Provide the [X, Y] coordinate of the cell's center where the given text is located.  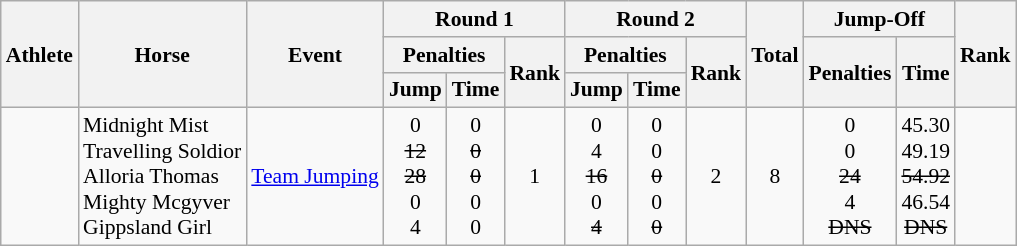
Athlete [40, 54]
Round 1 [474, 19]
0122804 [416, 177]
00244DNS [850, 177]
Event [315, 54]
Round 2 [656, 19]
Jump-Off [879, 19]
Total [774, 54]
Horse [162, 54]
1 [534, 177]
45.3049.1954.9246.54DNS [926, 177]
2 [716, 177]
8 [774, 177]
Midnight MistTravelling SoldiorAlloria ThomasMighty McgyverGippsland Girl [162, 177]
041604 [596, 177]
Team Jumping [315, 177]
